Pinpoint the cell where the given text exists, returning its [X, Y] midpoint coordinate. 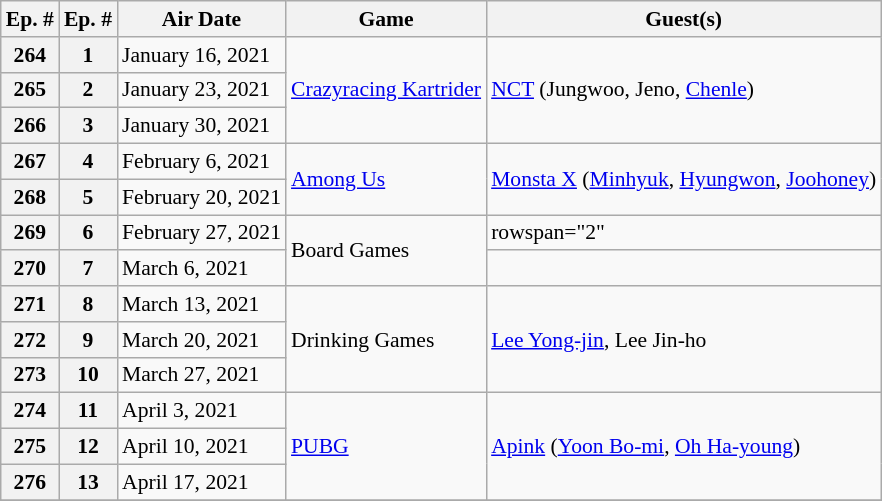
March 27, 2021 [202, 375]
Guest(s) [684, 19]
March 20, 2021 [202, 340]
Crazyracing Kartrider [386, 90]
13 [88, 482]
NCT (Jungwoo, Jeno, Chenle) [684, 90]
273 [30, 375]
9 [88, 340]
January 16, 2021 [202, 55]
January 30, 2021 [202, 126]
March 13, 2021 [202, 304]
April 10, 2021 [202, 447]
267 [30, 162]
Lee Yong-jin, Lee Jin-ho [684, 340]
269 [30, 233]
270 [30, 269]
8 [88, 304]
11 [88, 411]
rowspan="2" [684, 233]
265 [30, 90]
February 6, 2021 [202, 162]
PUBG [386, 446]
10 [88, 375]
4 [88, 162]
Air Date [202, 19]
February 20, 2021 [202, 197]
271 [30, 304]
274 [30, 411]
264 [30, 55]
7 [88, 269]
12 [88, 447]
276 [30, 482]
275 [30, 447]
3 [88, 126]
April 17, 2021 [202, 482]
Apink (Yoon Bo-mi, Oh Ha-young) [684, 446]
March 6, 2021 [202, 269]
February 27, 2021 [202, 233]
Among Us [386, 180]
2 [88, 90]
268 [30, 197]
January 23, 2021 [202, 90]
Monsta X (Minhyuk, Hyungwon, Joohoney) [684, 180]
6 [88, 233]
Game [386, 19]
266 [30, 126]
1 [88, 55]
Drinking Games [386, 340]
272 [30, 340]
5 [88, 197]
April 3, 2021 [202, 411]
Board Games [386, 250]
